Return [X, Y] of the center of cell containing provided text 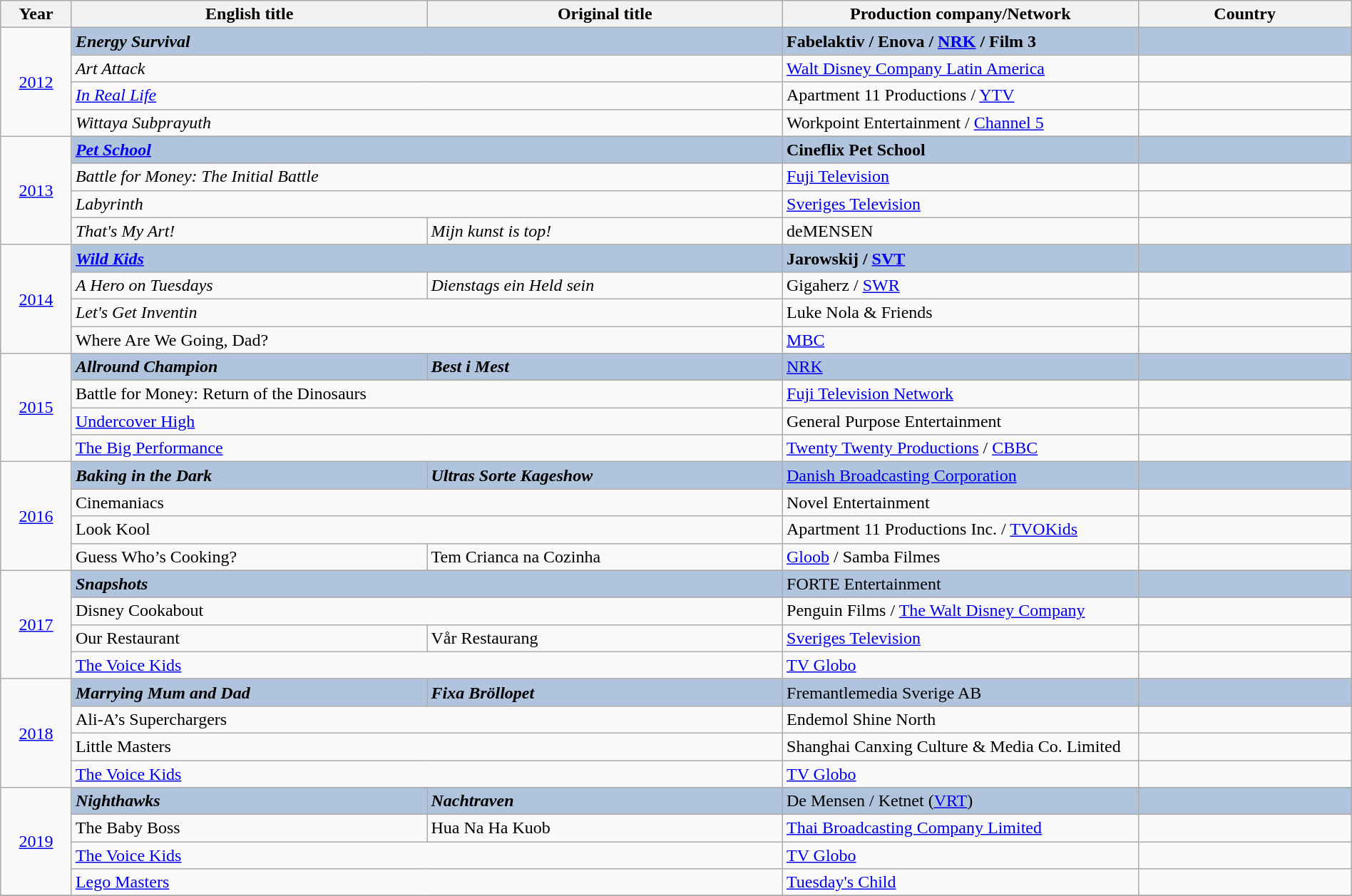
A Hero on Tuesdays [250, 285]
Snapshots [426, 584]
Vår Restaurang [605, 638]
Gigaherz / SWR [961, 285]
Allround Champion [250, 367]
Tem Crianca na Cozinha [605, 557]
Walt Disney Company Latin America [961, 68]
Battle for Money: The Initial Battle [426, 177]
De Mensen / Ketnet (VRT) [961, 801]
2017 [36, 624]
Nighthawks [250, 801]
Hua Na Ha Kuob [605, 828]
Thai Broadcasting Company Limited [961, 828]
Disney Cookabout [426, 611]
Penguin Films / The Walt Disney Company [961, 611]
2014 [36, 299]
Little Masters [426, 746]
Jarowskij / SVT [961, 258]
Production company/Network [961, 14]
FORTE Entertainment [961, 584]
Tuesday's Child [961, 882]
The Big Performance [426, 448]
Apartment 11 Productions / YTV [961, 96]
Country [1245, 14]
Dienstags ein Held sein [605, 285]
MBC [961, 340]
Apartment 11 Productions Inc. / TVOKids [961, 530]
Pet School [426, 150]
Fremantlemedia Sverige AB [961, 692]
Fuji Television [961, 177]
2019 [36, 842]
Ali-A’s Superchargers [426, 719]
Workpoint Entertainment / Channel 5 [961, 123]
Battle for Money: Return of the Dinosaurs [426, 394]
Lego Masters [426, 882]
In Real Life [426, 96]
Fabelaktiv / Enova / NRK / Film 3 [961, 41]
Cinemaniacs [426, 503]
Cineflix Pet School [961, 150]
2013 [36, 190]
Wild Kids [426, 258]
Ultras Sorte Kageshow [605, 475]
Look Kool [426, 530]
Where Are We Going, Dad? [426, 340]
deMENSEN [961, 231]
Wittaya Subprayuth [426, 123]
General Purpose Entertainment [961, 421]
The Baby Boss [250, 828]
Year [36, 14]
2016 [36, 516]
Gloob / Samba Filmes [961, 557]
Novel Entertainment [961, 503]
Art Attack [426, 68]
Shanghai Canxing Culture & Media Co. Limited [961, 746]
Let's Get Inventin [426, 312]
2012 [36, 82]
2015 [36, 408]
NRK [961, 367]
Energy Survival [426, 41]
Our Restaurant [250, 638]
Best i Mest [605, 367]
English title [250, 14]
Guess Who’s Cooking? [250, 557]
Baking in the Dark [250, 475]
Mijn kunst is top! [605, 231]
Original title [605, 14]
2018 [36, 733]
Nachtraven [605, 801]
Danish Broadcasting Corporation [961, 475]
Labyrinth [426, 204]
Twenty Twenty Productions / CBBC [961, 448]
Luke Nola & Friends [961, 312]
Fixa Bröllopet [605, 692]
Marrying Mum and Dad [250, 692]
That's My Art! [250, 231]
Fuji Television Network [961, 394]
Endemol Shine North [961, 719]
Undercover High [426, 421]
